Detect which cell encompasses the target text, then output its (x, y) center coordinate. 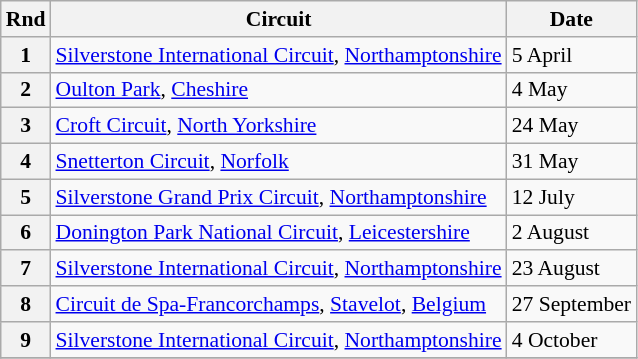
4 (26, 162)
2 (26, 90)
Oulton Park, Cheshire (278, 90)
Circuit (278, 19)
12 July (572, 197)
3 (26, 126)
27 September (572, 304)
6 (26, 233)
1 (26, 55)
24 May (572, 126)
Silverstone Grand Prix Circuit, Northamptonshire (278, 197)
2 August (572, 233)
Croft Circuit, North Yorkshire (278, 126)
5 (26, 197)
31 May (572, 162)
5 April (572, 55)
Donington Park National Circuit, Leicestershire (278, 233)
Snetterton Circuit, Norfolk (278, 162)
7 (26, 269)
Circuit de Spa-Francorchamps, Stavelot, Belgium (278, 304)
9 (26, 340)
23 August (572, 269)
4 May (572, 90)
8 (26, 304)
4 October (572, 340)
Rnd (26, 19)
Date (572, 19)
